Identify which cell holds the provided text, then report its (X, Y) central coordinate. 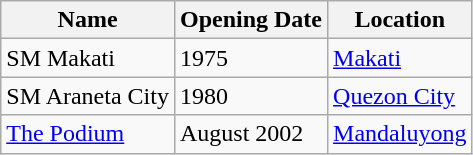
1975 (250, 58)
The Podium (88, 134)
Location (400, 20)
Name (88, 20)
SM Makati (88, 58)
Opening Date (250, 20)
Makati (400, 58)
Quezon City (400, 96)
August 2002 (250, 134)
Mandaluyong (400, 134)
SM Araneta City (88, 96)
1980 (250, 96)
